Search for the cell housing the specified text and yield its (x, y) center coordinate. 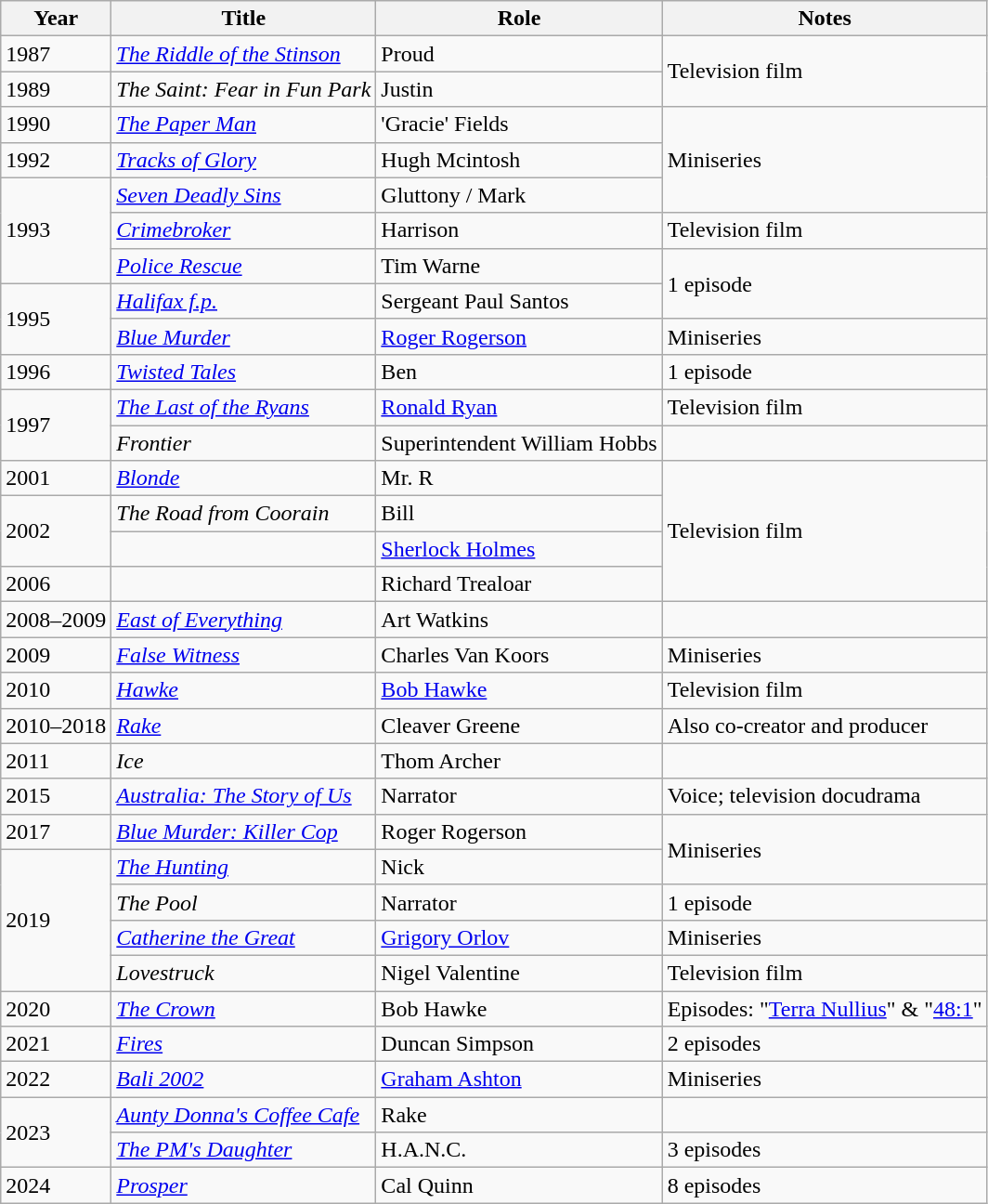
Seven Deadly Sins (243, 195)
Mr. R (519, 478)
Halifax f.p. (243, 301)
2001 (56, 478)
Ben (519, 372)
Fires (243, 1044)
Nick (519, 867)
2002 (56, 531)
Cleaver Greene (519, 726)
1990 (56, 124)
False Witness (243, 655)
2006 (56, 584)
The PM's Daughter (243, 1150)
The Last of the Ryans (243, 407)
2022 (56, 1080)
3 episodes (825, 1150)
Proud (519, 54)
2017 (56, 831)
Bill (519, 514)
Hugh Mcintosh (519, 160)
2008–2009 (56, 620)
1992 (56, 160)
1997 (56, 425)
2 episodes (825, 1044)
East of Everything (243, 620)
8 episodes (825, 1185)
The Riddle of the Stinson (243, 54)
Nigel Valentine (519, 973)
Prosper (243, 1185)
Episodes: "Terra Nullius" & "48:1" (825, 1008)
The Paper Man (243, 124)
Graham Ashton (519, 1080)
Justin (519, 89)
Catherine the Great (243, 937)
Twisted Tales (243, 372)
Gluttony / Mark (519, 195)
2010–2018 (56, 726)
Grigory Orlov (519, 937)
Duncan Simpson (519, 1044)
Sergeant Paul Santos (519, 301)
The Road from Coorain (243, 514)
Aunty Donna's Coffee Cafe (243, 1115)
The Saint: Fear in Fun Park (243, 89)
Crimebroker (243, 230)
Thom Archer (519, 761)
Blue Murder (243, 336)
The Hunting (243, 867)
Tim Warne (519, 266)
Australia: The Story of Us (243, 796)
The Pool (243, 902)
Title (243, 19)
Sherlock Holmes (519, 549)
The Crown (243, 1008)
2023 (56, 1132)
Voice; television docudrama (825, 796)
Charles Van Koors (519, 655)
Cal Quinn (519, 1185)
Notes (825, 19)
'Gracie' Fields (519, 124)
Bali 2002 (243, 1080)
Ice (243, 761)
2021 (56, 1044)
Role (519, 19)
2020 (56, 1008)
1993 (56, 230)
Also co-creator and producer (825, 726)
Lovestruck (243, 973)
2024 (56, 1185)
Richard Trealoar (519, 584)
Police Rescue (243, 266)
2015 (56, 796)
Year (56, 19)
Frontier (243, 443)
2009 (56, 655)
Tracks of Glory (243, 160)
Art Watkins (519, 620)
2011 (56, 761)
Harrison (519, 230)
Hawke (243, 690)
Blonde (243, 478)
H.A.N.C. (519, 1150)
1996 (56, 372)
Ronald Ryan (519, 407)
Superintendent William Hobbs (519, 443)
2019 (56, 920)
2010 (56, 690)
Blue Murder: Killer Cop (243, 831)
1995 (56, 319)
1987 (56, 54)
1989 (56, 89)
